Extract the [X, Y] coordinate from the center of the cell holding the provided text.  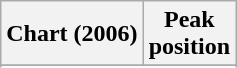
Chart (2006) [72, 34]
Peakposition [189, 34]
